Scan for the cell matching the given text and deliver its (x, y) coordinate at center. 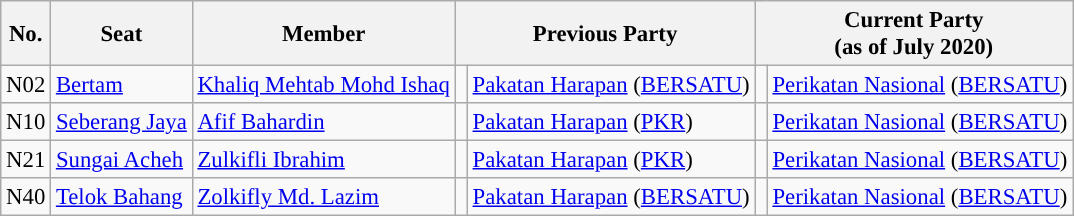
Zolkifly Md. Lazim (324, 197)
N10 (26, 122)
Member (324, 34)
Zulkifli Ibrahim (324, 160)
Khaliq Mehtab Mohd Ishaq (324, 85)
Afif Bahardin (324, 122)
No. (26, 34)
Previous Party (605, 34)
Seat (122, 34)
N21 (26, 160)
N40 (26, 197)
Telok Bahang (122, 197)
Sungai Acheh (122, 160)
Bertam (122, 85)
Current Party(as of July 2020) (914, 34)
N02 (26, 85)
Seberang Jaya (122, 122)
